Scan for the cell matching the given text and deliver its [x, y] coordinate at center. 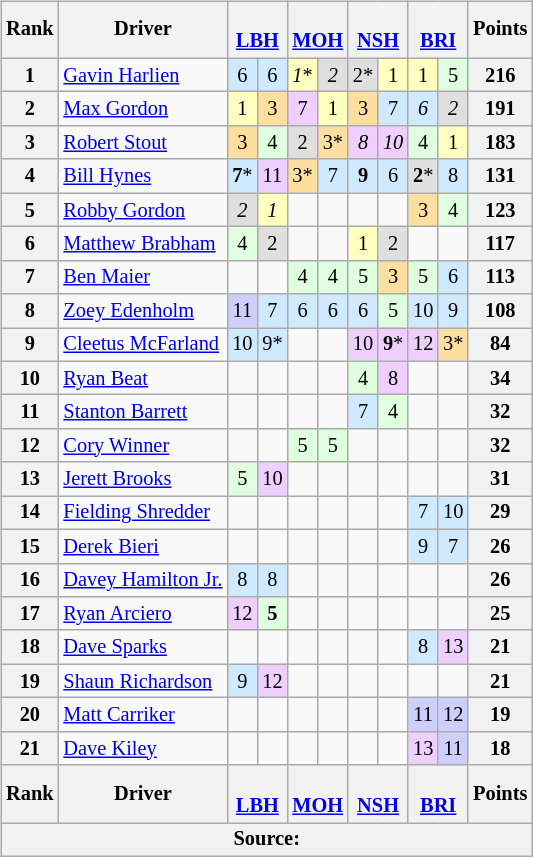
25 [500, 614]
216 [500, 75]
113 [500, 277]
183 [500, 143]
16 [30, 580]
Robby Gordon [144, 210]
Derek Bieri [144, 546]
Davey Hamilton Jr. [144, 580]
Stanton Barrett [144, 412]
17 [30, 614]
Matthew Brabham [144, 244]
131 [500, 176]
117 [500, 244]
7* [242, 176]
Dave Sparks [144, 647]
Ryan Arciero [144, 614]
Bill Hynes [144, 176]
Gavin Harlien [144, 75]
Matt Carriker [144, 715]
Shaun Richardson [144, 681]
Max Gordon [144, 109]
Fielding Shredder [144, 513]
Source: [266, 840]
Cleetus McFarland [144, 345]
20 [30, 715]
14 [30, 513]
Jerett Brooks [144, 479]
34 [500, 378]
15 [30, 546]
Robert Stout [144, 143]
Ryan Beat [144, 378]
191 [500, 109]
Cory Winner [144, 446]
29 [500, 513]
Zoey Edenholm [144, 311]
123 [500, 210]
84 [500, 345]
1* [302, 75]
31 [500, 479]
Dave Kiley [144, 748]
Ben Maier [144, 277]
108 [500, 311]
